Return the [x, y] coordinate for the center point of the cell that contains the specified text.  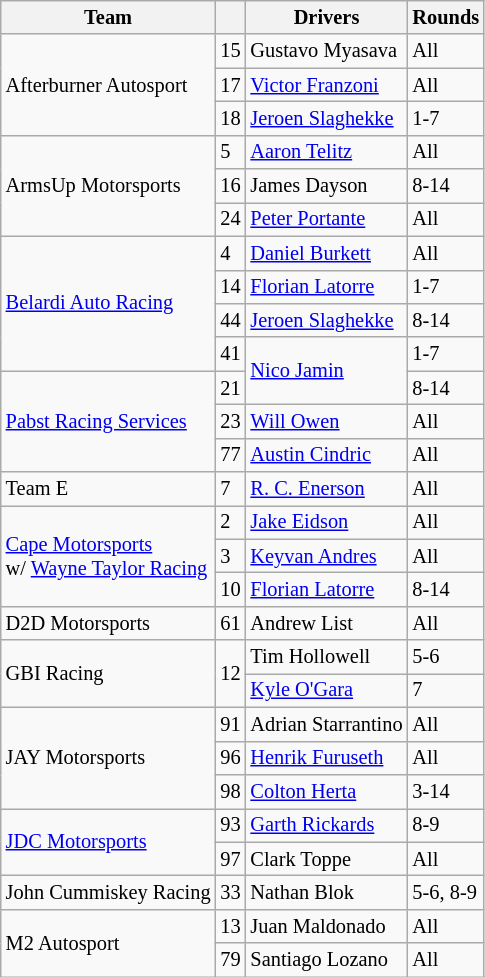
5-6 [446, 657]
Team E [108, 489]
16 [230, 186]
77 [230, 455]
44 [230, 320]
8-9 [446, 825]
4 [230, 253]
Daniel Burkett [327, 253]
Victor Franzoni [327, 85]
JAY Motorsports [108, 758]
98 [230, 791]
Aaron Telitz [327, 152]
13 [230, 926]
Juan Maldonado [327, 926]
Santiago Lozano [327, 960]
Tim Hollowell [327, 657]
Peter Portante [327, 219]
41 [230, 354]
Gustavo Myasava [327, 51]
Henrik Furuseth [327, 758]
Belardi Auto Racing [108, 304]
17 [230, 85]
Nico Jamin [327, 370]
93 [230, 825]
Jake Eidson [327, 522]
James Dayson [327, 186]
Andrew List [327, 623]
M2 Autosport [108, 942]
ArmsUp Motorsports [108, 186]
Clark Toppe [327, 859]
5 [230, 152]
3 [230, 556]
Garth Rickards [327, 825]
12 [230, 674]
Will Owen [327, 421]
3-14 [446, 791]
Austin Cindric [327, 455]
79 [230, 960]
John Cummiskey Racing [108, 892]
61 [230, 623]
2 [230, 522]
18 [230, 118]
23 [230, 421]
Team [108, 17]
97 [230, 859]
21 [230, 388]
Adrian Starrantino [327, 724]
Nathan Blok [327, 892]
5-6, 8-9 [446, 892]
96 [230, 758]
Keyvan Andres [327, 556]
Afterburner Autosport [108, 84]
24 [230, 219]
91 [230, 724]
Colton Herta [327, 791]
Cape Motorsportsw/ Wayne Taylor Racing [108, 556]
R. C. Enerson [327, 489]
10 [230, 589]
15 [230, 51]
Kyle O'Gara [327, 690]
Pabst Racing Services [108, 422]
Drivers [327, 17]
JDC Motorsports [108, 842]
33 [230, 892]
GBI Racing [108, 674]
Rounds [446, 17]
D2D Motorsports [108, 623]
14 [230, 287]
